Output the (x, y) coordinate of the center of the cell containing the given text.  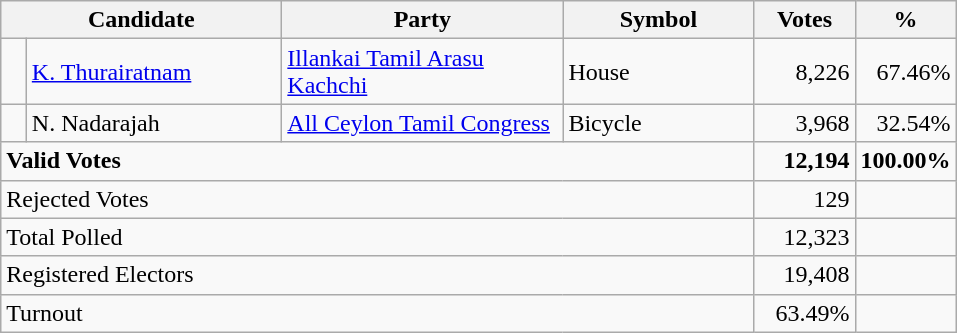
12,194 (804, 161)
67.46% (906, 72)
8,226 (804, 72)
N. Nadarajah (154, 123)
Party (422, 20)
Valid Votes (378, 161)
3,968 (804, 123)
32.54% (906, 123)
Turnout (378, 313)
12,323 (804, 237)
Total Polled (378, 237)
Rejected Votes (378, 199)
19,408 (804, 275)
Votes (804, 20)
Illankai Tamil Arasu Kachchi (422, 72)
% (906, 20)
All Ceylon Tamil Congress (422, 123)
Symbol (658, 20)
129 (804, 199)
Registered Electors (378, 275)
House (658, 72)
Bicycle (658, 123)
100.00% (906, 161)
Candidate (142, 20)
63.49% (804, 313)
K. Thurairatnam (154, 72)
